Scan for the cell matching the given text and deliver its (x, y) coordinate at center. 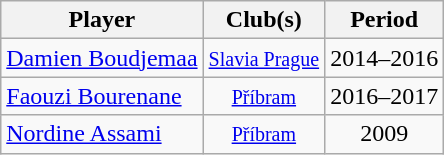
Player (102, 20)
Slavia Prague (264, 58)
Period (384, 20)
2014–2016 (384, 58)
Nordine Assami (102, 134)
Club(s) (264, 20)
Damien Boudjemaa (102, 58)
2009 (384, 134)
Faouzi Bourenane (102, 96)
2016–2017 (384, 96)
